Identify which cell holds the provided text, then report its (X, Y) central coordinate. 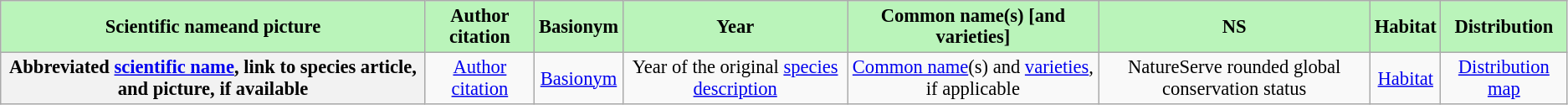
Distribution (1504, 27)
Common name(s) [and varieties] (973, 27)
Year (735, 27)
Common name(s) and varieties, if applicable (973, 78)
Abbreviated scientific name, link to species article, and picture, if available (213, 78)
NS (1235, 27)
Scientific nameand picture (213, 27)
Year of the original species description (735, 78)
NatureServe rounded global conservation status (1235, 78)
Distribution map (1504, 78)
